Pinpoint the cell where the given text exists, returning its (x, y) midpoint coordinate. 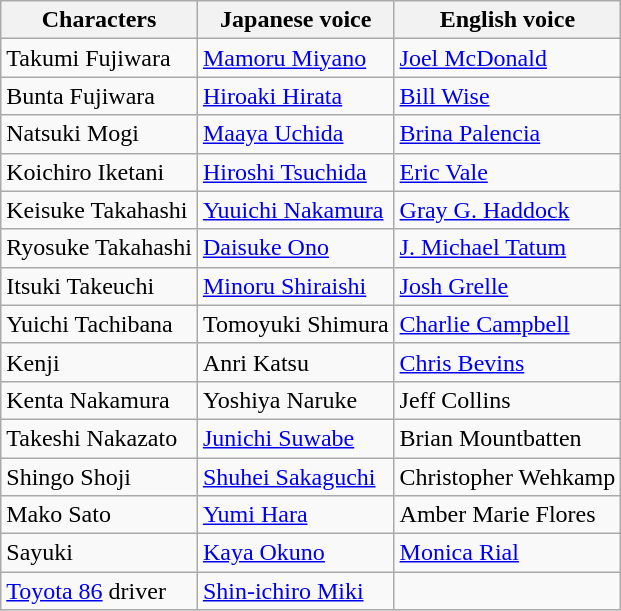
Yumi Hara (296, 515)
English voice (508, 20)
Yuichi Tachibana (100, 324)
Gray G. Haddock (508, 210)
Monica Rial (508, 553)
Eric Vale (508, 172)
Mamoru Miyano (296, 58)
Junichi Suwabe (296, 438)
Minoru Shiraishi (296, 286)
Japanese voice (296, 20)
Koichiro Iketani (100, 172)
Sayuki (100, 553)
Kenji (100, 362)
Anri Katsu (296, 362)
Jeff Collins (508, 400)
Characters (100, 20)
Daisuke Ono (296, 248)
Takeshi Nakazato (100, 438)
Kenta Nakamura (100, 400)
Itsuki Takeuchi (100, 286)
Natsuki Mogi (100, 134)
Shin-ichiro Miki (296, 591)
Brian Mountbatten (508, 438)
Brina Palencia (508, 134)
Bunta Fujiwara (100, 96)
Amber Marie Flores (508, 515)
Shuhei Sakaguchi (296, 477)
Bill Wise (508, 96)
Takumi Fujiwara (100, 58)
Hiroshi Tsuchida (296, 172)
Tomoyuki Shimura (296, 324)
Hiroaki Hirata (296, 96)
Charlie Campbell (508, 324)
Kaya Okuno (296, 553)
Maaya Uchida (296, 134)
Ryosuke Takahashi (100, 248)
Joel McDonald (508, 58)
Josh Grelle (508, 286)
Keisuke Takahashi (100, 210)
Yuuichi Nakamura (296, 210)
J. Michael Tatum (508, 248)
Mako Sato (100, 515)
Chris Bevins (508, 362)
Yoshiya Naruke (296, 400)
Christopher Wehkamp (508, 477)
Shingo Shoji (100, 477)
Toyota 86 driver (100, 591)
